Scan for the cell matching the given text and deliver its [x, y] coordinate at center. 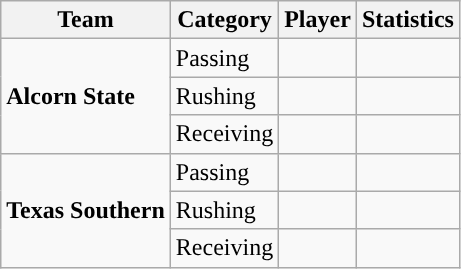
Team [86, 20]
Alcorn State [86, 96]
Statistics [408, 20]
Texas Southern [86, 210]
Player [318, 20]
Category [224, 20]
